For the text-containing cell, return its midpoint in (x, y) coordinate format. 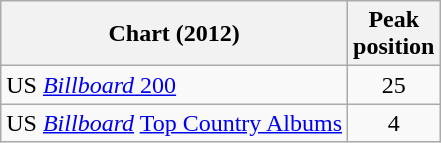
US Billboard Top Country Albums (174, 123)
Peakposition (394, 34)
4 (394, 123)
Chart (2012) (174, 34)
US Billboard 200 (174, 85)
25 (394, 85)
